Find where the given text appears and provide that cell's center as [x, y] coordinate. 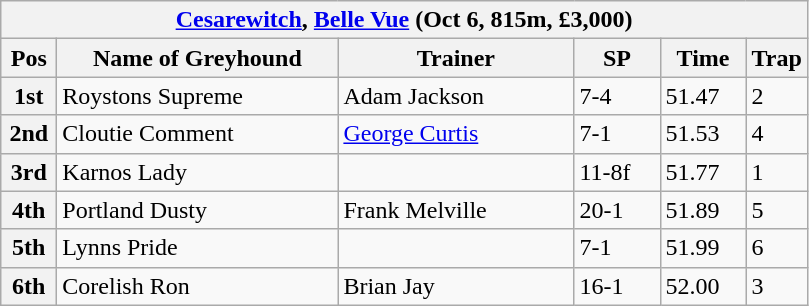
51.89 [703, 210]
Cloutie Comment [198, 134]
51.77 [703, 172]
11-8f [617, 172]
1 [776, 172]
5 [776, 210]
Pos [29, 58]
4th [29, 210]
Adam Jackson [456, 96]
Name of Greyhound [198, 58]
Trap [776, 58]
51.47 [703, 96]
Portland Dusty [198, 210]
1st [29, 96]
51.99 [703, 248]
Brian Jay [456, 286]
Frank Melville [456, 210]
Cesarewitch, Belle Vue (Oct 6, 815m, £3,000) [404, 20]
Time [703, 58]
Lynns Pride [198, 248]
4 [776, 134]
Karnos Lady [198, 172]
51.53 [703, 134]
2 [776, 96]
George Curtis [456, 134]
52.00 [703, 286]
5th [29, 248]
2nd [29, 134]
3 [776, 286]
16-1 [617, 286]
Roystons Supreme [198, 96]
6 [776, 248]
SP [617, 58]
3rd [29, 172]
7-4 [617, 96]
6th [29, 286]
20-1 [617, 210]
Corelish Ron [198, 286]
Trainer [456, 58]
